Output the (x, y) coordinate of the center of the cell containing the given text.  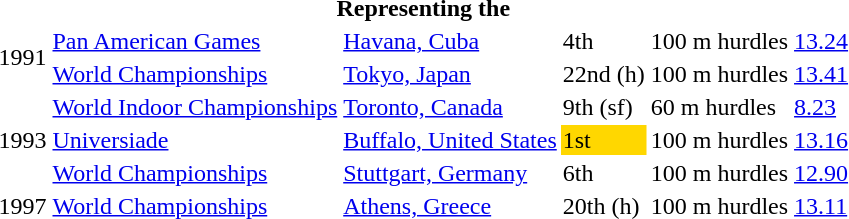
Pan American Games (195, 41)
Universiade (195, 140)
Toronto, Canada (450, 107)
22nd (h) (604, 74)
Stuttgart, Germany (450, 173)
9th (sf) (604, 107)
1st (604, 140)
Havana, Cuba (450, 41)
6th (604, 173)
Buffalo, United States (450, 140)
World Indoor Championships (195, 107)
4th (604, 41)
Tokyo, Japan (450, 74)
60 m hurdles (719, 107)
